Search for the cell housing the specified text and yield its (X, Y) center coordinate. 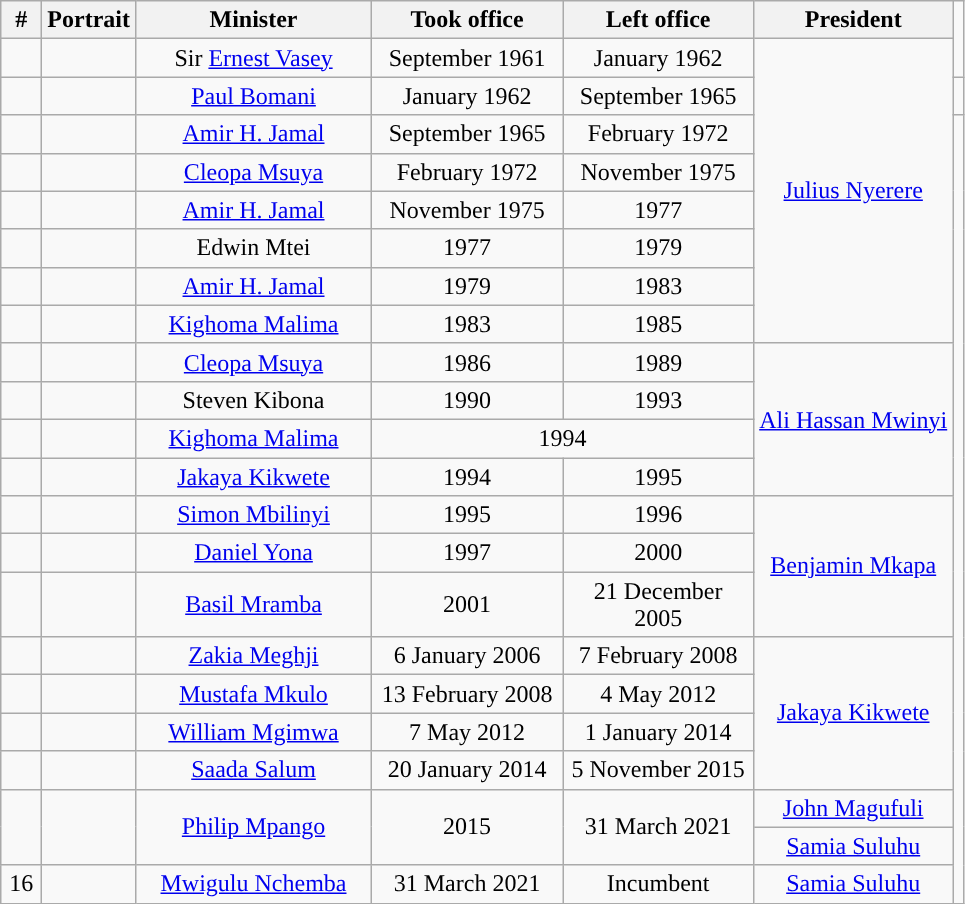
Basil Mramba (253, 604)
1996 (658, 515)
September 1961 (468, 58)
John Magufuli (854, 808)
Steven Kibona (253, 400)
Simon Mbilinyi (253, 515)
Zakia Meghji (253, 656)
1 January 2014 (658, 732)
1993 (658, 400)
1989 (658, 362)
Saada Salum (253, 770)
William Mgimwa (253, 732)
Sir Ernest Vasey (253, 58)
6 January 2006 (468, 656)
7 February 2008 (658, 656)
20 January 2014 (468, 770)
Mwigulu Nchemba (253, 884)
Daniel Yona (253, 553)
1990 (468, 400)
Left office (658, 20)
Edwin Mtei (253, 248)
2001 (468, 604)
2015 (468, 827)
President (854, 20)
Mustafa Mkulo (253, 694)
1986 (468, 362)
Benjamin Mkapa (854, 566)
Incumbent (658, 884)
13 February 2008 (468, 694)
Portrait (89, 20)
# (22, 20)
4 May 2012 (658, 694)
5 November 2015 (658, 770)
2000 (658, 553)
1985 (658, 324)
Took office (468, 20)
21 December 2005 (658, 604)
Minister (253, 20)
7 May 2012 (468, 732)
Julius Nyerere (854, 191)
Ali Hassan Mwinyi (854, 419)
Philip Mpango (253, 827)
16 (22, 884)
Paul Bomani (253, 96)
1997 (468, 553)
